Search for the cell housing the specified text and yield its [X, Y] center coordinate. 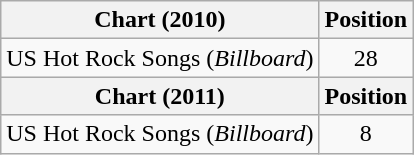
8 [366, 134]
Chart (2010) [160, 20]
Chart (2011) [160, 96]
28 [366, 58]
